Return [x, y] of the center of cell containing provided text 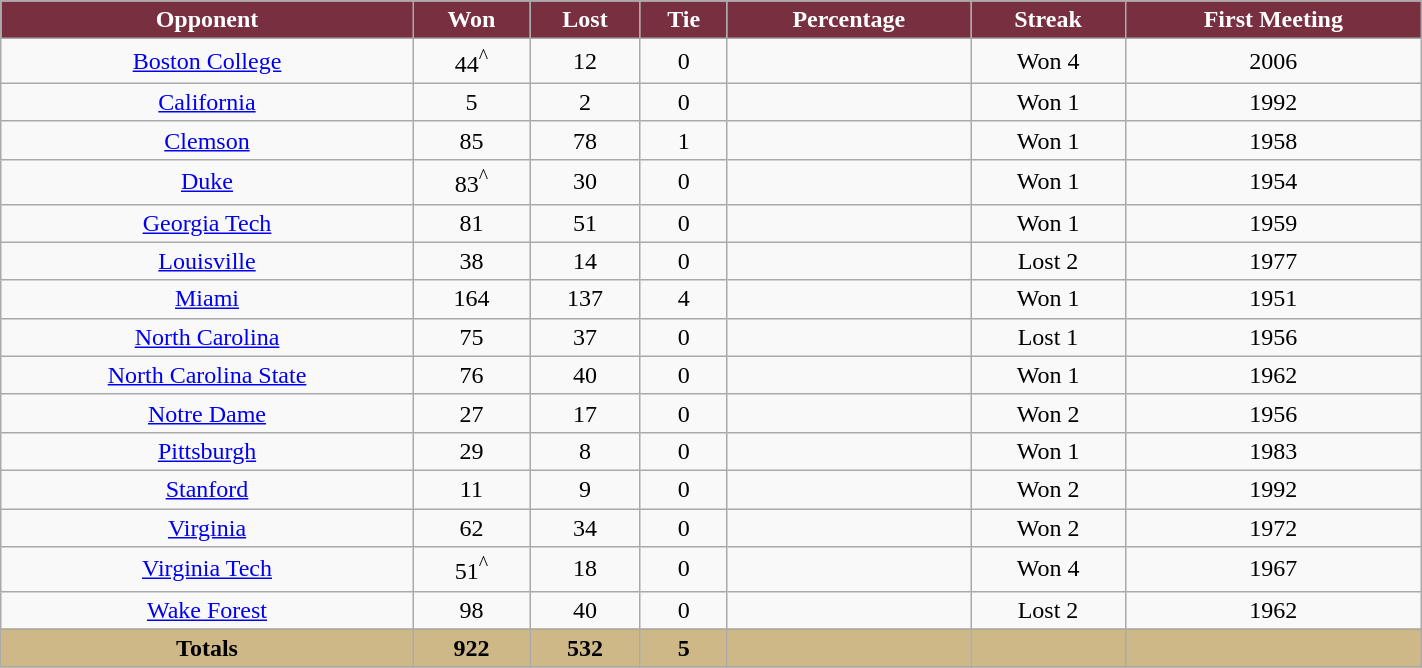
Percentage [849, 20]
1959 [1273, 223]
83^ [471, 182]
1951 [1273, 299]
Totals [208, 648]
Clemson [208, 140]
1954 [1273, 182]
Tie [683, 20]
Streak [1048, 20]
Opponent [208, 20]
38 [471, 261]
11 [471, 489]
4 [683, 299]
12 [586, 62]
17 [586, 413]
Virginia [208, 528]
18 [586, 570]
37 [586, 337]
137 [586, 299]
30 [586, 182]
North Carolina State [208, 375]
44^ [471, 62]
75 [471, 337]
51^ [471, 570]
2006 [1273, 62]
27 [471, 413]
Lost 1 [1048, 337]
78 [586, 140]
76 [471, 375]
922 [471, 648]
29 [471, 451]
Lost [586, 20]
164 [471, 299]
81 [471, 223]
9 [586, 489]
First Meeting [1273, 20]
Miami [208, 299]
1958 [1273, 140]
Boston College [208, 62]
Wake Forest [208, 610]
1972 [1273, 528]
51 [586, 223]
Won [471, 20]
Duke [208, 182]
Pittsburgh [208, 451]
98 [471, 610]
Louisville [208, 261]
Stanford [208, 489]
14 [586, 261]
North Carolina [208, 337]
California [208, 102]
Virginia Tech [208, 570]
532 [586, 648]
85 [471, 140]
34 [586, 528]
Notre Dame [208, 413]
62 [471, 528]
1977 [1273, 261]
Georgia Tech [208, 223]
1967 [1273, 570]
1983 [1273, 451]
1 [683, 140]
2 [586, 102]
8 [586, 451]
